Return (X, Y) of the center of cell containing provided text 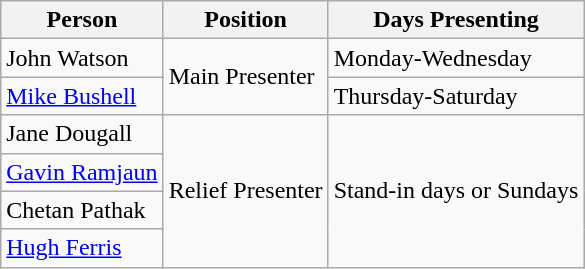
Person (82, 20)
Chetan Pathak (82, 210)
Relief Presenter (246, 191)
Main Presenter (246, 77)
Hugh Ferris (82, 248)
Days Presenting (456, 20)
Jane Dougall (82, 134)
Gavin Ramjaun (82, 172)
Mike Bushell (82, 96)
Stand-in days or Sundays (456, 191)
Monday-Wednesday (456, 58)
Position (246, 20)
John Watson (82, 58)
Thursday-Saturday (456, 96)
